Search for the cell housing the specified text and yield its (X, Y) center coordinate. 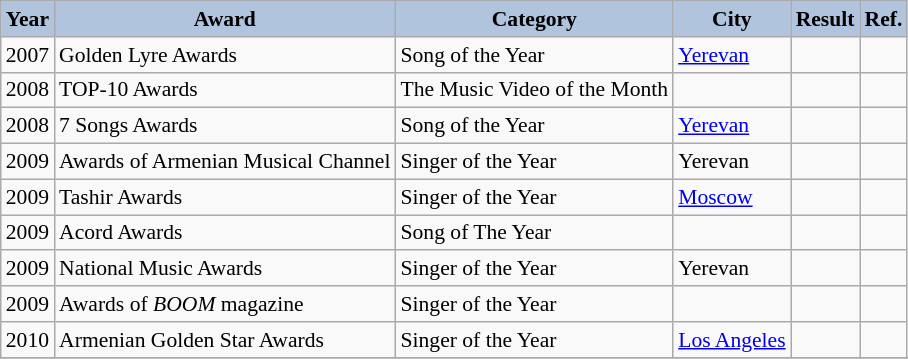
2007 (28, 55)
Awards of Armenian Musical Channel (224, 162)
Armenian Golden Star Awards (224, 340)
Moscow (732, 197)
Tashir Awards (224, 197)
Ref. (884, 19)
Golden Lyre Awards (224, 55)
Los Angeles (732, 340)
City (732, 19)
Award (224, 19)
Result (826, 19)
The Music Video of the Month (535, 90)
Category (535, 19)
7 Songs Awards (224, 126)
2010 (28, 340)
Awards of BOOM magazine (224, 304)
Year (28, 19)
TOP-10 Awards (224, 90)
Acord Awards (224, 233)
Song of The Year (535, 233)
National Music Awards (224, 269)
